Identify which cell holds the provided text, then report its (X, Y) central coordinate. 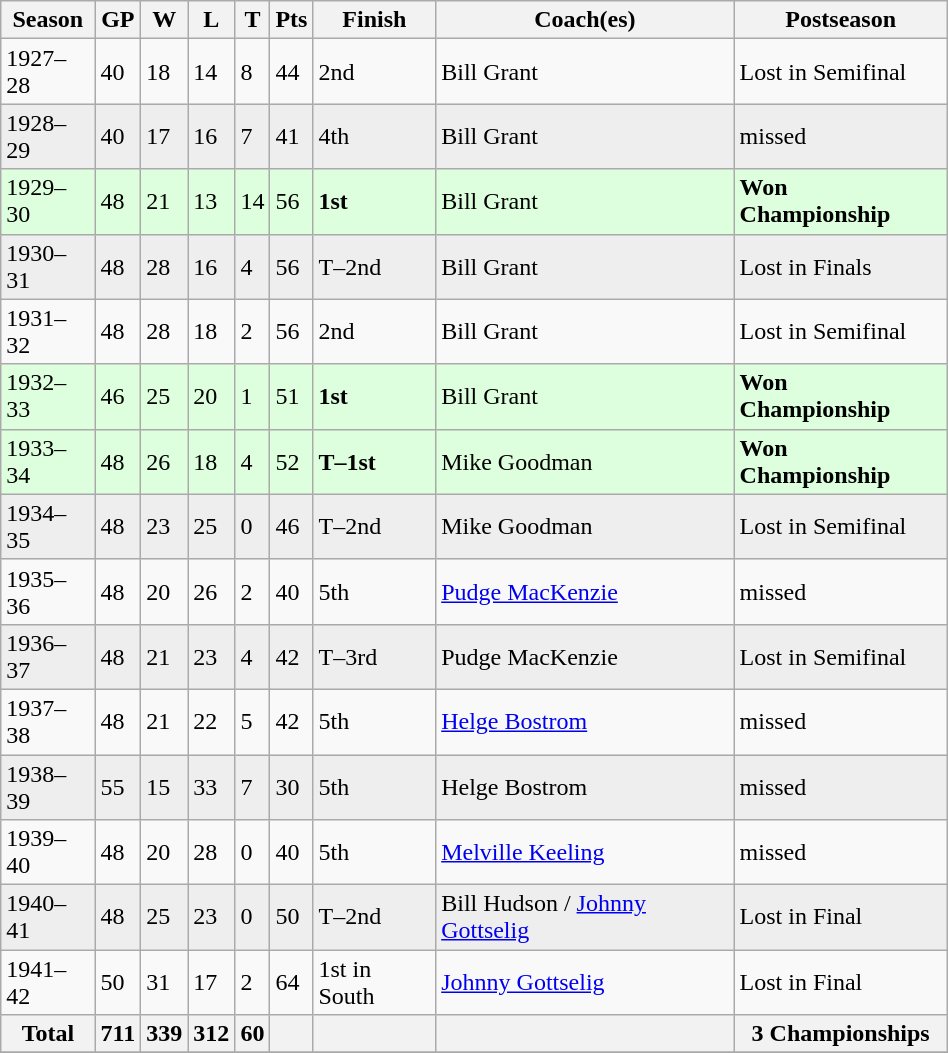
1934–35 (48, 526)
1st in South (374, 982)
15 (164, 786)
T–1st (374, 462)
1935–36 (48, 592)
1930–31 (48, 266)
Total (48, 1034)
22 (212, 722)
L (212, 20)
44 (292, 72)
1933–34 (48, 462)
Bill Hudson / Johnny Gottselig (585, 918)
55 (118, 786)
64 (292, 982)
1937–38 (48, 722)
1 (252, 396)
Pts (292, 20)
Postseason (840, 20)
1929–30 (48, 202)
1936–37 (48, 656)
711 (118, 1034)
Coach(es) (585, 20)
T–3rd (374, 656)
51 (292, 396)
Season (48, 20)
1931–32 (48, 332)
8 (252, 72)
5 (252, 722)
13 (212, 202)
3 Championships (840, 1034)
33 (212, 786)
1938–39 (48, 786)
1940–41 (48, 918)
GP (118, 20)
1928–29 (48, 136)
31 (164, 982)
W (164, 20)
339 (164, 1034)
312 (212, 1034)
60 (252, 1034)
Finish (374, 20)
41 (292, 136)
52 (292, 462)
1941–42 (48, 982)
Lost in Finals (840, 266)
Johnny Gottselig (585, 982)
T (252, 20)
30 (292, 786)
1927–28 (48, 72)
Melville Keeling (585, 852)
1939–40 (48, 852)
4th (374, 136)
1932–33 (48, 396)
